Extract the [X, Y] coordinate from the center of the cell holding the provided text.  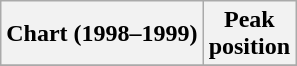
Peakposition [249, 34]
Chart (1998–1999) [102, 34]
